For the text-containing cell, return its midpoint in [x, y] coordinate format. 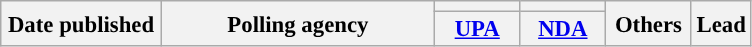
UPA [477, 30]
NDA [563, 30]
Others [649, 24]
Polling agency [298, 24]
Lead [721, 24]
Date published [82, 24]
